Output the [x, y] coordinate of the center of the cell containing the given text.  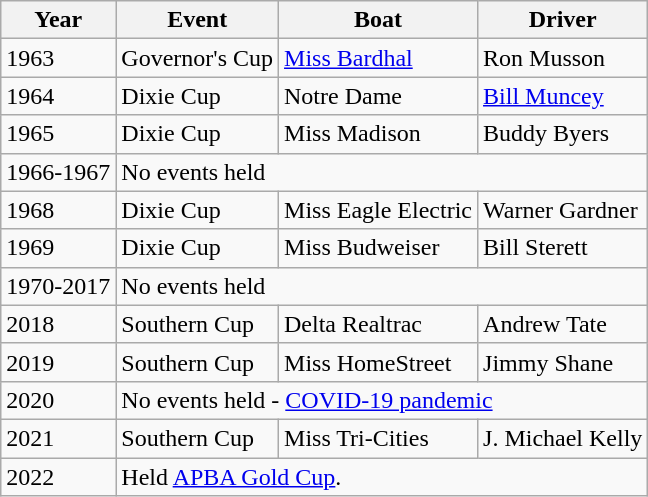
No events held - COVID-19 pandemic [382, 400]
1963 [58, 58]
Event [198, 20]
1970-2017 [58, 286]
2018 [58, 324]
Miss HomeStreet [378, 362]
Miss Eagle Electric [378, 210]
1968 [58, 210]
Boat [378, 20]
J. Michael Kelly [563, 438]
Ron Musson [563, 58]
Jimmy Shane [563, 362]
Bill Muncey [563, 96]
Governor's Cup [198, 58]
1964 [58, 96]
Andrew Tate [563, 324]
Year [58, 20]
2022 [58, 477]
Miss Tri-Cities [378, 438]
Notre Dame [378, 96]
2019 [58, 362]
2020 [58, 400]
1966-1967 [58, 172]
Miss Bardhal [378, 58]
1969 [58, 248]
1965 [58, 134]
Held APBA Gold Cup. [382, 477]
Buddy Byers [563, 134]
Miss Madison [378, 134]
2021 [58, 438]
Delta Realtrac [378, 324]
Miss Budweiser [378, 248]
Bill Sterett [563, 248]
Driver [563, 20]
Warner Gardner [563, 210]
